Return (x, y) of the center of cell containing provided text 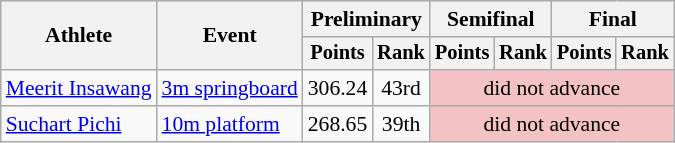
43rd (401, 88)
3m springboard (230, 88)
306.24 (338, 88)
Athlete (79, 36)
Final (613, 19)
Suchart Pichi (79, 124)
Semifinal (491, 19)
268.65 (338, 124)
39th (401, 124)
Meerit Insawang (79, 88)
Event (230, 36)
Preliminary (366, 19)
10m platform (230, 124)
